Extract the [x, y] coordinate from the center of the cell holding the provided text.  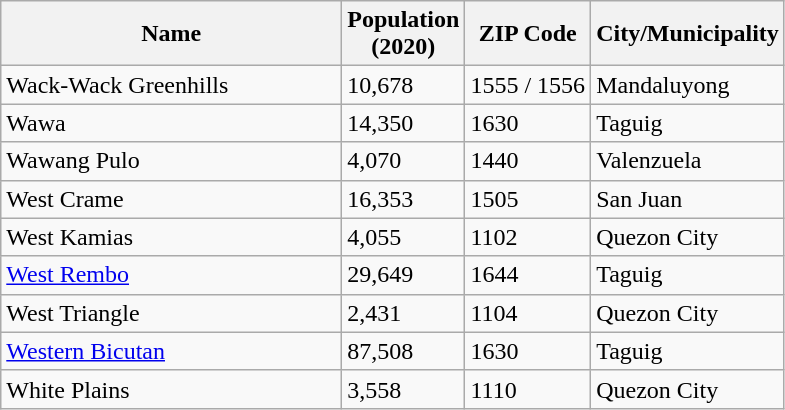
Name [172, 34]
1102 [528, 237]
2,431 [404, 313]
City/Municipality [688, 34]
San Juan [688, 199]
Mandaluyong [688, 85]
White Plains [172, 389]
Valenzuela [688, 161]
West Kamias [172, 237]
3,558 [404, 389]
1555 / 1556 [528, 85]
Population(2020) [404, 34]
Western Bicutan [172, 351]
Wack-Wack Greenhills [172, 85]
Wawang Pulo [172, 161]
West Crame [172, 199]
1505 [528, 199]
1110 [528, 389]
West Triangle [172, 313]
ZIP Code [528, 34]
Wawa [172, 123]
4,055 [404, 237]
1644 [528, 275]
4,070 [404, 161]
West Rembo [172, 275]
1440 [528, 161]
16,353 [404, 199]
14,350 [404, 123]
29,649 [404, 275]
10,678 [404, 85]
87,508 [404, 351]
1104 [528, 313]
